Pinpoint the cell where the given text exists, returning its (x, y) midpoint coordinate. 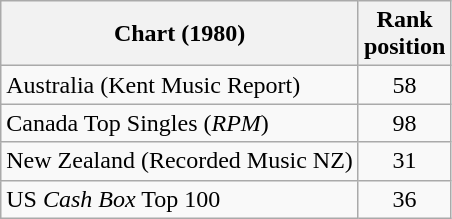
US Cash Box Top 100 (180, 199)
Chart (1980) (180, 34)
36 (404, 199)
98 (404, 123)
31 (404, 161)
New Zealand (Recorded Music NZ) (180, 161)
Australia (Kent Music Report) (180, 85)
58 (404, 85)
Canada Top Singles (RPM) (180, 123)
Rankposition (404, 34)
